Determine the [x, y] coordinate at the center of the cell enclosing the given text.  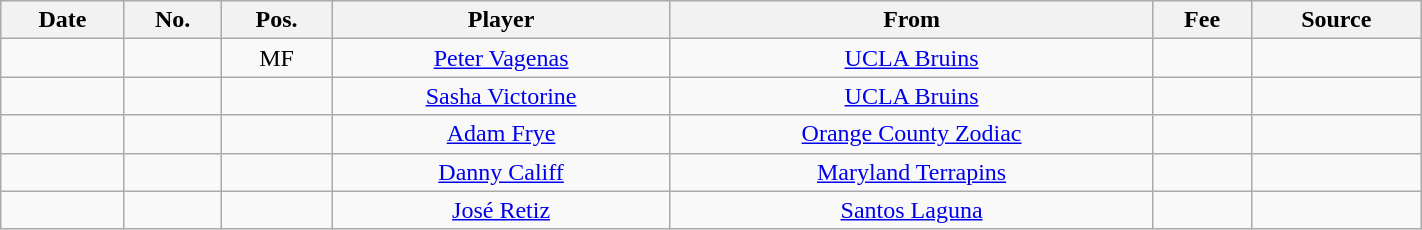
Date [62, 20]
Sasha Victorine [501, 96]
Orange County Zodiac [912, 134]
Fee [1202, 20]
Santos Laguna [912, 210]
Player [501, 20]
José Retiz [501, 210]
From [912, 20]
Pos. [276, 20]
No. [172, 20]
Maryland Terrapins [912, 172]
Peter Vagenas [501, 58]
MF [276, 58]
Danny Califf [501, 172]
Source [1336, 20]
Adam Frye [501, 134]
